Return the (X, Y) coordinate for the center point of the cell that contains the specified text.  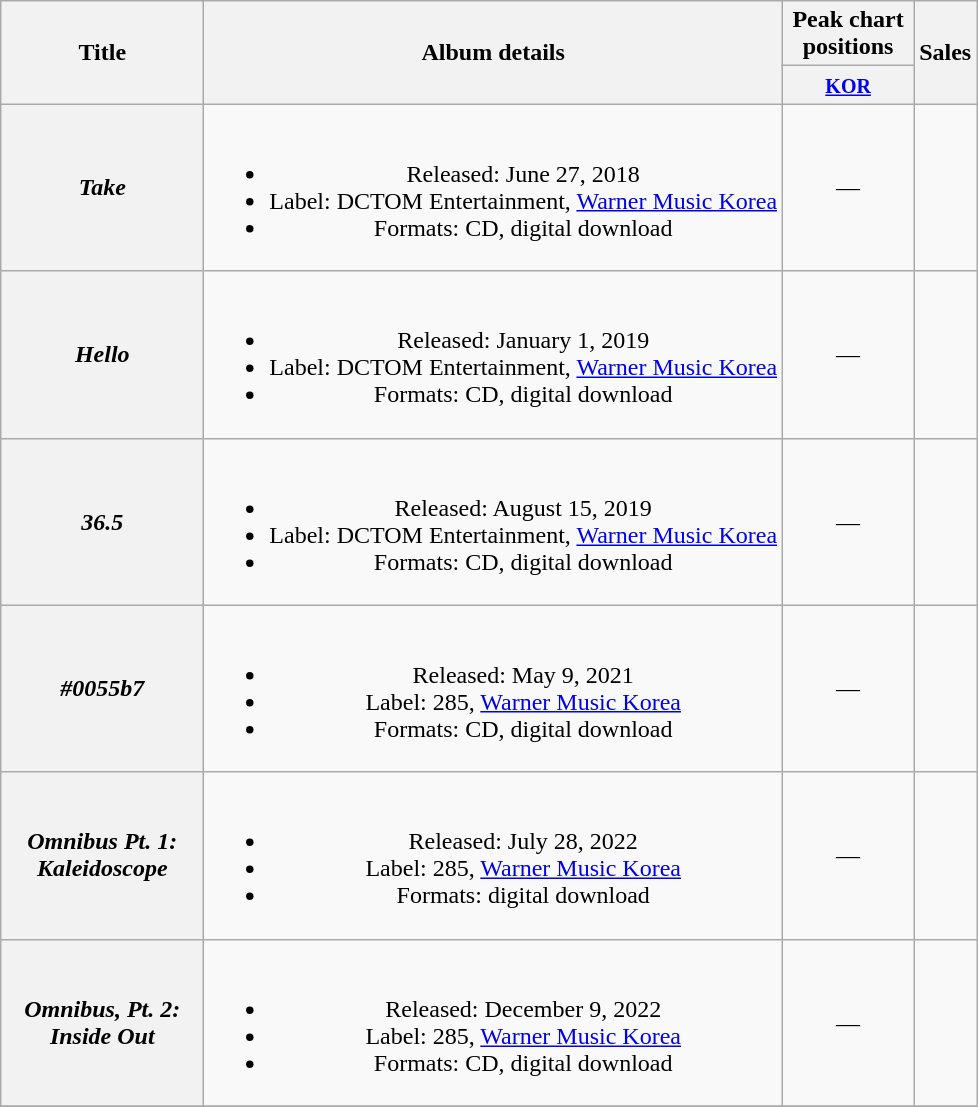
36.5 (102, 522)
Released: December 9, 2022Label: 285, Warner Music KoreaFormats: CD, digital download (494, 1022)
Hello (102, 354)
Released: May 9, 2021Label: 285, Warner Music KoreaFormats: CD, digital download (494, 688)
Released: January 1, 2019Label: DCTOM Entertainment, Warner Music KoreaFormats: CD, digital download (494, 354)
Omnibus Pt. 1: Kaleidoscope (102, 856)
Peak chart positions (848, 34)
Released: August 15, 2019Label: DCTOM Entertainment, Warner Music KoreaFormats: CD, digital download (494, 522)
Omnibus, Pt. 2: Inside Out (102, 1022)
#0055b7 (102, 688)
Title (102, 52)
Album details (494, 52)
Take (102, 188)
Released: July 28, 2022Label: 285, Warner Music KoreaFormats: digital download (494, 856)
KOR (848, 85)
Released: June 27, 2018Label: DCTOM Entertainment, Warner Music KoreaFormats: CD, digital download (494, 188)
Sales (946, 52)
